Locate the cell with the specified text and output its [x, y] center coordinate. 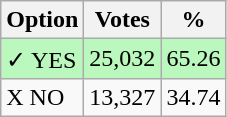
34.74 [194, 97]
13,327 [122, 97]
X NO [42, 97]
Option [42, 20]
65.26 [194, 59]
✓ YES [42, 59]
% [194, 20]
25,032 [122, 59]
Votes [122, 20]
